Provide the (X, Y) coordinate of the cell's center where the given text is located.  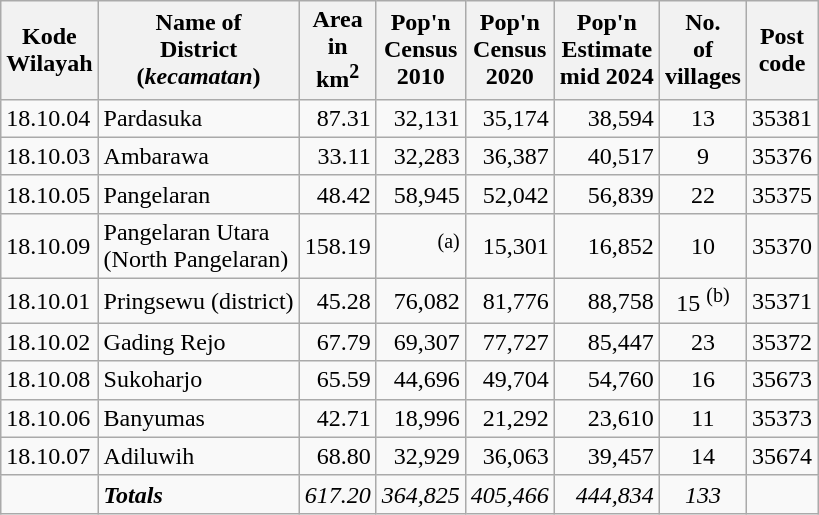
45.28 (338, 302)
35370 (782, 246)
158.19 (338, 246)
Gading Rejo (198, 342)
Pringsewu (district) (198, 302)
11 (702, 418)
Banyumas (198, 418)
32,131 (420, 118)
Pardasuka (198, 118)
Kode Wilayah (50, 50)
35,174 (510, 118)
88,758 (606, 302)
18.10.07 (50, 456)
85,447 (606, 342)
35371 (782, 302)
65.59 (338, 380)
Sukoharjo (198, 380)
77,727 (510, 342)
35376 (782, 156)
52,042 (510, 194)
81,776 (510, 302)
10 (702, 246)
18,996 (420, 418)
38,594 (606, 118)
49,704 (510, 380)
15,301 (510, 246)
Pangelaran (198, 194)
364,825 (420, 494)
67.79 (338, 342)
16,852 (606, 246)
23,610 (606, 418)
18.10.04 (50, 118)
Pop'nEstimatemid 2024 (606, 50)
Adiluwih (198, 456)
15 (b) (702, 302)
32,283 (420, 156)
No. ofvillages (702, 50)
13 (702, 118)
48.42 (338, 194)
32,929 (420, 456)
76,082 (420, 302)
617.20 (338, 494)
Ambarawa (198, 156)
39,457 (606, 456)
68.80 (338, 456)
405,466 (510, 494)
42.71 (338, 418)
21,292 (510, 418)
Pangelaran Utara(North Pangelaran) (198, 246)
56,839 (606, 194)
35372 (782, 342)
16 (702, 380)
33.11 (338, 156)
Pop'nCensus2010 (420, 50)
18.10.03 (50, 156)
18.10.05 (50, 194)
36,063 (510, 456)
Postcode (782, 50)
9 (702, 156)
23 (702, 342)
18.10.06 (50, 418)
14 (702, 456)
35674 (782, 456)
58,945 (420, 194)
18.10.02 (50, 342)
36,387 (510, 156)
40,517 (606, 156)
18.10.01 (50, 302)
Pop'nCensus2020 (510, 50)
133 (702, 494)
(a) (420, 246)
35375 (782, 194)
Name ofDistrict(kecamatan) (198, 50)
35373 (782, 418)
444,834 (606, 494)
69,307 (420, 342)
87.31 (338, 118)
Area inkm2 (338, 50)
18.10.09 (50, 246)
22 (702, 194)
Totals (198, 494)
54,760 (606, 380)
18.10.08 (50, 380)
35381 (782, 118)
44,696 (420, 380)
35673 (782, 380)
